Capture the cell that displays the provided text and extract its [X, Y] central coordinate. 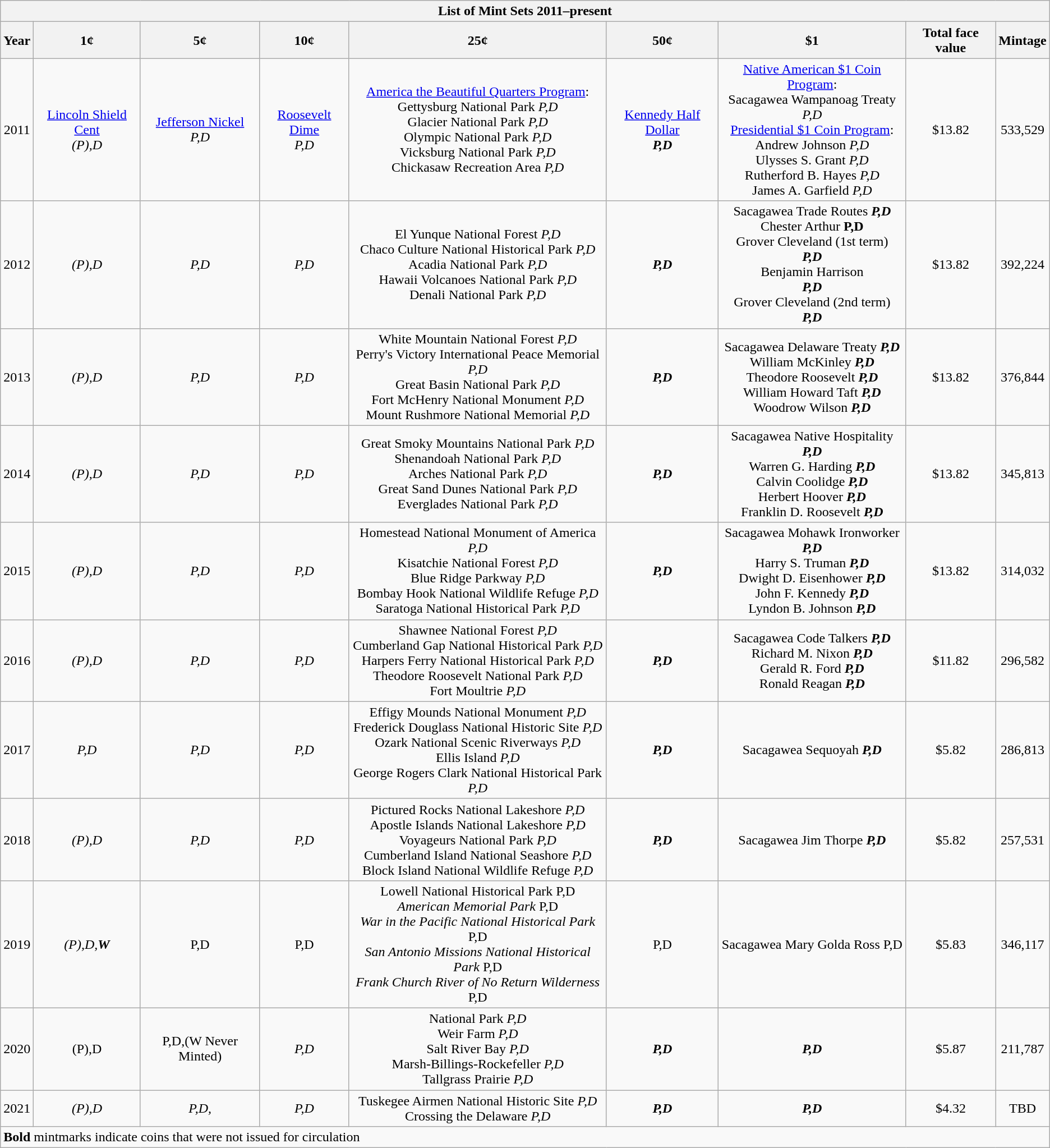
376,844 [1023, 377]
Mintage [1023, 40]
P,D,(W Never Minted) [200, 1049]
2020 [17, 1049]
National Park P,DWeir Farm P,DSalt River Bay P,DMarsh-Billings-Rockefeller P,DTallgrass Prairie P,D [478, 1049]
$5.87 [951, 1049]
Kennedy Half DollarP,D [662, 130]
$1 [812, 40]
Tuskegee Airmen National Historic Site P,DCrossing the Delaware P,D [478, 1108]
286,813 [1023, 750]
2019 [17, 944]
346,117 [1023, 944]
296,582 [1023, 660]
Sacagawea Delaware Treaty P,DWilliam McKinley P,DTheodore Roosevelt P,DWilliam Howard Taft P,DWoodrow Wilson P,D [812, 377]
Sacagawea Mohawk Ironworker P,DHarry S. Truman P,DDwight D. Eisenhower P,DJohn F. Kennedy P,DLyndon B. Johnson P,D [812, 571]
Sacagawea Jim Thorpe P,D [812, 839]
2016 [17, 660]
2013 [17, 377]
533,529 [1023, 130]
25¢ [478, 40]
Lincoln Shield Cent(P),D [87, 130]
List of Mint Sets 2011–present [525, 11]
Total face value [951, 40]
Bold mintmarks indicate coins that were not issued for circulation [525, 1137]
2014 [17, 474]
2011 [17, 130]
Sacagawea Mary Golda Ross P,D [812, 944]
$11.82 [951, 660]
211,787 [1023, 1049]
$4.32 [951, 1108]
Sacagawea Code Talkers P,DRichard M. Nixon P,DGerald R. Ford P,DRonald Reagan P,D [812, 660]
257,531 [1023, 839]
2021 [17, 1108]
345,813 [1023, 474]
50¢ [662, 40]
Sacagawea Native Hospitality P,DWarren G. Harding P,DCalvin Coolidge P,DHerbert Hoover P,DFranklin D. Roosevelt P,D [812, 474]
2012 [17, 265]
10¢ [304, 40]
Sacagawea Sequoyah P,D [812, 750]
Jefferson NickelP,D [200, 130]
5¢ [200, 40]
P,D, [200, 1108]
2018 [17, 839]
1¢ [87, 40]
2015 [17, 571]
2017 [17, 750]
TBD [1023, 1108]
Sacagawea Trade Routes P,DChester Arthur P,DGrover Cleveland (1st term)P,DBenjamin HarrisonP,DGrover Cleveland (2nd term)P,D [812, 265]
392,224 [1023, 265]
Roosevelt DimeP,D [304, 130]
Year [17, 40]
314,032 [1023, 571]
$5.83 [951, 944]
(P),D,W [87, 944]
